Determine the (x, y) coordinate at the center of the cell enclosing the given text.  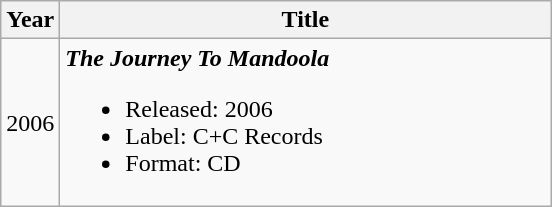
The Journey To MandoolaReleased: 2006Label: C+C Records Format: CD (306, 122)
Title (306, 20)
2006 (30, 122)
Year (30, 20)
